Find where the given text appears and provide that cell's center as [X, Y] coordinate. 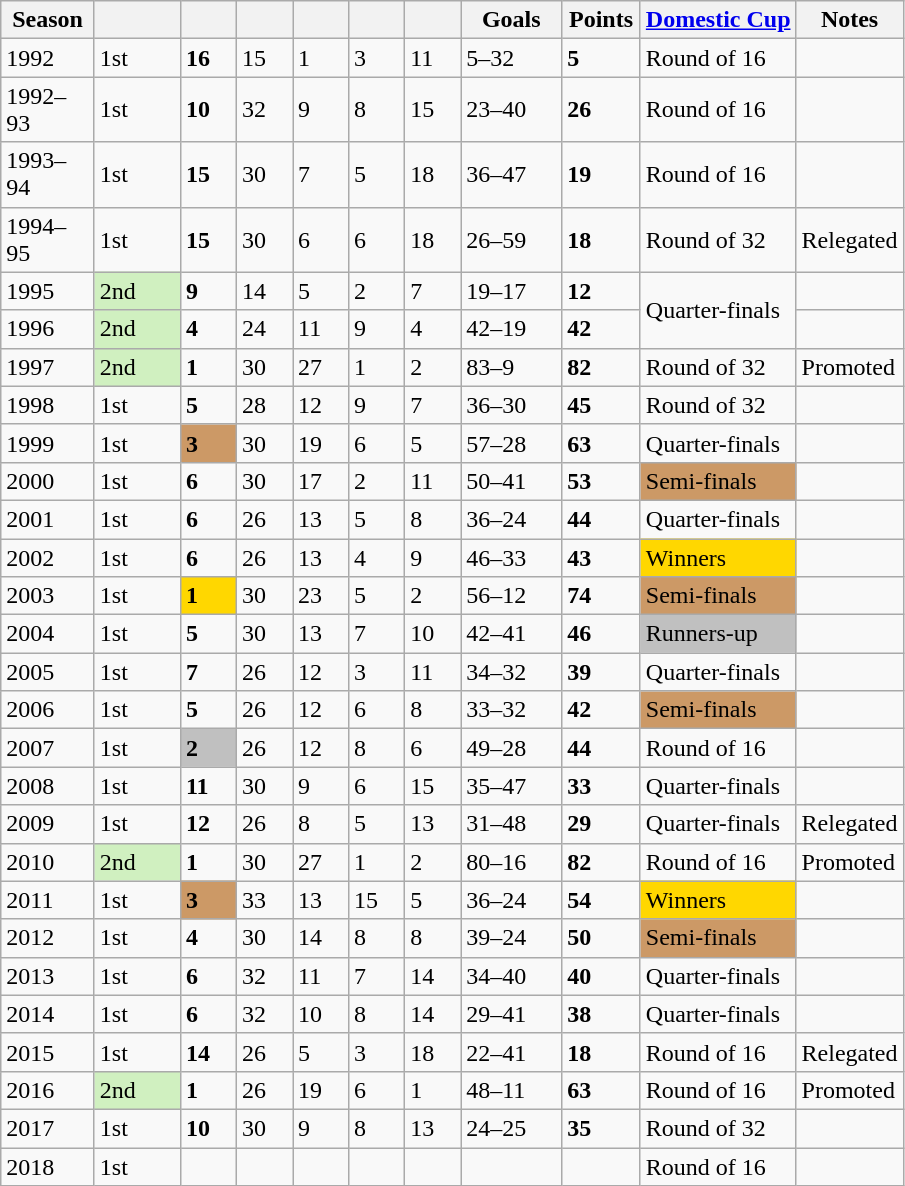
2017 [48, 1128]
42–19 [512, 329]
42–41 [512, 634]
Domestic Cup [718, 20]
1994–95 [48, 240]
34–32 [512, 672]
2012 [48, 938]
2005 [48, 672]
2007 [48, 748]
33–32 [512, 710]
2011 [48, 900]
35–47 [512, 786]
43 [602, 557]
46 [602, 634]
23–40 [512, 110]
48–11 [512, 1090]
53 [602, 481]
2003 [48, 596]
2000 [48, 481]
17 [320, 481]
2014 [48, 1014]
1992 [48, 58]
74 [602, 596]
35 [602, 1128]
1992–93 [48, 110]
Points [602, 20]
23 [320, 596]
2002 [48, 557]
Goals [512, 20]
24–25 [512, 1128]
80–16 [512, 862]
Notes [850, 20]
49–28 [512, 748]
31–48 [512, 824]
26–59 [512, 240]
45 [602, 405]
1998 [48, 405]
36–30 [512, 405]
54 [602, 900]
40 [602, 976]
28 [264, 405]
2016 [48, 1090]
2006 [48, 710]
50–41 [512, 481]
36–47 [512, 174]
Season [48, 20]
2015 [48, 1052]
56–12 [512, 596]
1993–94 [48, 174]
2010 [48, 862]
1996 [48, 329]
2001 [48, 519]
39 [602, 672]
1995 [48, 291]
2018 [48, 1167]
5–32 [512, 58]
19–17 [512, 291]
22–41 [512, 1052]
29 [602, 824]
39–24 [512, 938]
34–40 [512, 976]
83–9 [512, 367]
16 [208, 58]
Runners-up [718, 634]
46–33 [512, 557]
1997 [48, 367]
24 [264, 329]
38 [602, 1014]
50 [602, 938]
2004 [48, 634]
2008 [48, 786]
29–41 [512, 1014]
57–28 [512, 443]
1999 [48, 443]
2013 [48, 976]
2009 [48, 824]
